Return [x, y] of the center of cell containing provided text 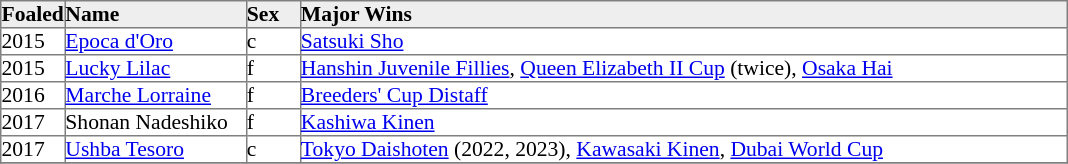
Name [156, 14]
Ushba Tesoro [156, 150]
Lucky Lilac [156, 68]
Foaled [33, 14]
Epoca d'Oro [156, 42]
Marche Lorraine [156, 96]
Major Wins [683, 14]
Hanshin Juvenile Fillies, Queen Elizabeth II Cup (twice), Osaka Hai [683, 68]
Satsuki Sho [683, 42]
Kashiwa Kinen [683, 122]
Sex [273, 14]
2016 [33, 96]
Tokyo Daishoten (2022, 2023), Kawasaki Kinen, Dubai World Cup [683, 150]
Shonan Nadeshiko [156, 122]
Breeders' Cup Distaff [683, 96]
